Extract the (X, Y) coordinate from the center of the cell holding the provided text.  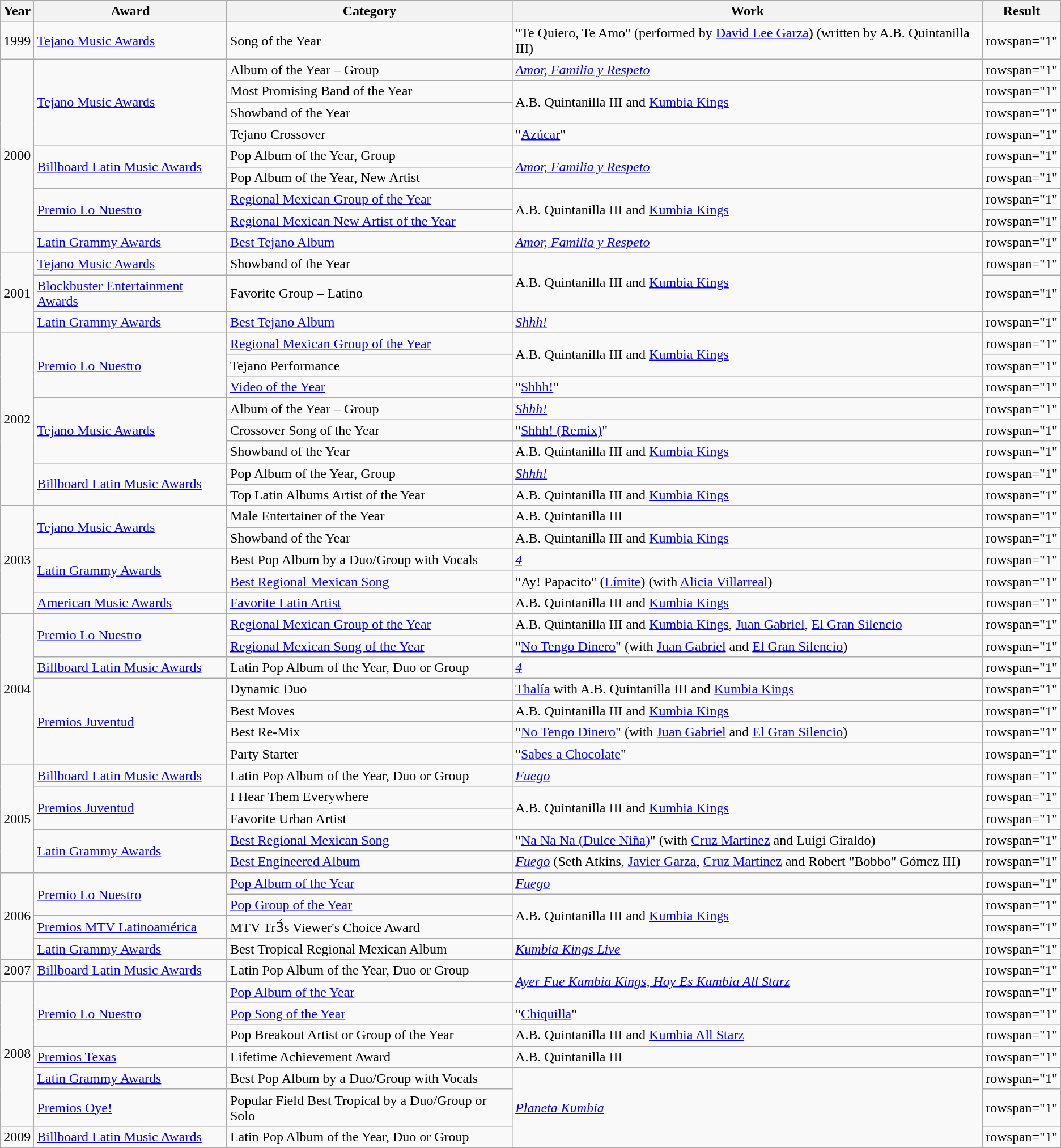
Planeta Kumbia (748, 1108)
Ayer Fue Kumbia Kings, Hoy Es Kumbia All Starz (748, 981)
2006 (17, 916)
Tejano Performance (370, 366)
Party Starter (370, 754)
Best Re-Mix (370, 732)
2005 (17, 819)
MTV Tr3́s Viewer's Choice Award (370, 927)
Premios Oye! (130, 1108)
2007 (17, 971)
Category (370, 11)
Premios Texas (130, 1057)
"Te Quiero, Te Amo" (performed by David Lee Garza) (written by A.B. Quintanilla III) (748, 41)
Dynamic Duo (370, 689)
Blockbuster Entertainment Awards (130, 293)
Kumbia Kings Live (748, 949)
2003 (17, 560)
2008 (17, 1053)
Pop Song of the Year (370, 1014)
Work (748, 11)
Premios MTV Latinoamérica (130, 927)
A.B. Quintanilla III and Kumbia Kings, Juan Gabriel, El Gran Silencio (748, 624)
Pop Album of the Year, New Artist (370, 177)
2009 (17, 1137)
Song of the Year (370, 41)
"Shhh!" (748, 387)
Popular Field Best Tropical by a Duo/Group or Solo (370, 1108)
Tejano Crossover (370, 134)
A.B. Quintanilla III and Kumbia All Starz (748, 1035)
Favorite Urban Artist (370, 819)
Video of the Year (370, 387)
2001 (17, 293)
Fuego (Seth Atkins, Javier Garza, Cruz Martínez and Robert "Bobbo" Gómez III) (748, 862)
"Na Na Na (Dulce Niña)" (with Cruz Martínez and Luigi Giraldo) (748, 840)
Thalía with A.B. Quintanilla III and Kumbia Kings (748, 689)
"Sabes a Chocolate" (748, 754)
2000 (17, 156)
2004 (17, 689)
"Azúcar" (748, 134)
Regional Mexican Song of the Year (370, 646)
Best Engineered Album (370, 862)
Favorite Latin Artist (370, 603)
Award (130, 11)
Crossover Song of the Year (370, 430)
Most Promising Band of the Year (370, 91)
"Shhh! (Remix)" (748, 430)
American Music Awards (130, 603)
Favorite Group – Latino (370, 293)
"Ay! Papacito" (Límite) (with Alicia Villarreal) (748, 581)
Year (17, 11)
Pop Breakout Artist or Group of the Year (370, 1035)
"Chiquilla" (748, 1014)
I Hear Them Everywhere (370, 797)
Best Tropical Regional Mexican Album (370, 949)
Regional Mexican New Artist of the Year (370, 221)
Pop Group of the Year (370, 905)
Lifetime Achievement Award (370, 1057)
2002 (17, 420)
Top Latin Albums Artist of the Year (370, 495)
Result (1022, 11)
Male Entertainer of the Year (370, 516)
1999 (17, 41)
Best Moves (370, 711)
